Pinpoint the cell where the given text exists, returning its [x, y] midpoint coordinate. 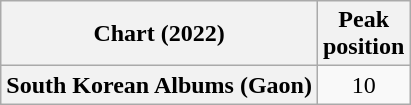
Peakposition [363, 34]
10 [363, 85]
Chart (2022) [160, 34]
South Korean Albums (Gaon) [160, 85]
